Scan for the cell matching the given text and deliver its [x, y] coordinate at center. 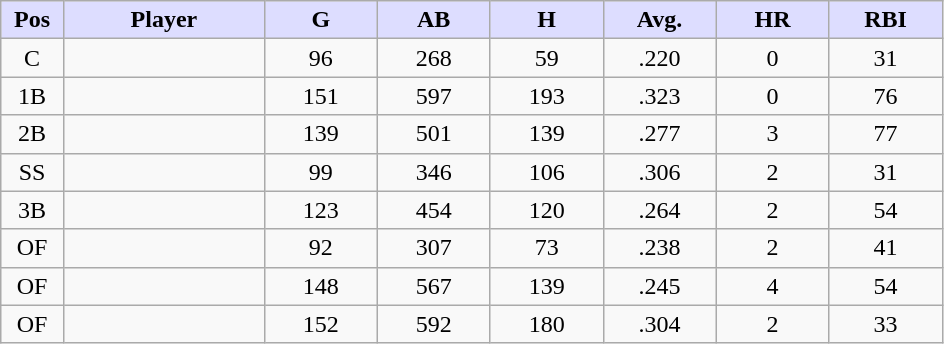
151 [320, 96]
73 [546, 248]
Avg. [660, 20]
180 [546, 324]
SS [32, 172]
G [320, 20]
41 [886, 248]
.277 [660, 134]
454 [434, 210]
597 [434, 96]
152 [320, 324]
193 [546, 96]
567 [434, 286]
77 [886, 134]
.304 [660, 324]
99 [320, 172]
76 [886, 96]
1B [32, 96]
96 [320, 58]
4 [772, 286]
33 [886, 324]
592 [434, 324]
Player [164, 20]
HR [772, 20]
3B [32, 210]
C [32, 58]
346 [434, 172]
123 [320, 210]
.323 [660, 96]
148 [320, 286]
307 [434, 248]
.306 [660, 172]
268 [434, 58]
.245 [660, 286]
.220 [660, 58]
92 [320, 248]
2B [32, 134]
.264 [660, 210]
AB [434, 20]
501 [434, 134]
120 [546, 210]
3 [772, 134]
RBI [886, 20]
Pos [32, 20]
.238 [660, 248]
106 [546, 172]
59 [546, 58]
H [546, 20]
